Find where the given text appears and provide that cell's center as [x, y] coordinate. 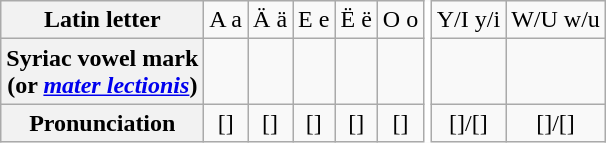
Latin letter [102, 20]
Ä ä [270, 20]
Ë ë [356, 20]
Y/I y/i [468, 20]
E e [314, 20]
W/U w/u [556, 20]
Syriac vowel mark (or mater lectionis) [102, 72]
Pronunciation [102, 123]
O o [400, 20]
A a [226, 20]
